Determine the [X, Y] coordinate at the center of the cell enclosing the given text.  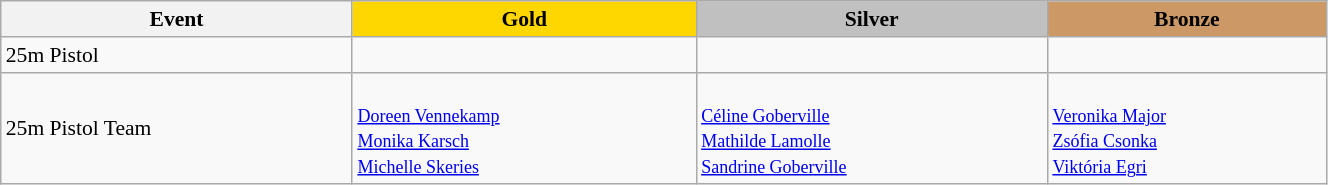
25m Pistol Team [177, 128]
Bronze [1186, 19]
Silver [872, 19]
25m Pistol [177, 55]
Gold [524, 19]
Doreen VennekampMonika KarschMichelle Skeries [524, 128]
Céline GobervilleMathilde LamolleSandrine Goberville [872, 128]
Event [177, 19]
Veronika MajorZsófia CsonkaViktória Egri [1186, 128]
